Provide the (x, y) coordinate of the cell's center where the given text is located.  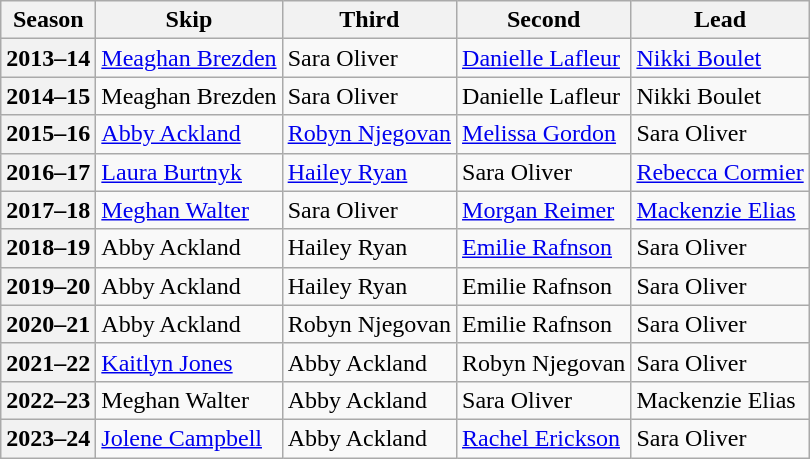
Skip (189, 20)
Laura Burtnyk (189, 172)
2018–19 (48, 248)
2014–15 (48, 96)
2021–22 (48, 362)
2013–14 (48, 58)
2016–17 (48, 172)
Lead (720, 20)
Kaitlyn Jones (189, 362)
Jolene Campbell (189, 438)
Season (48, 20)
Melissa Gordon (544, 134)
2020–21 (48, 324)
Rebecca Cormier (720, 172)
2019–20 (48, 286)
Morgan Reimer (544, 210)
2017–18 (48, 210)
Third (369, 20)
Rachel Erickson (544, 438)
2023–24 (48, 438)
2015–16 (48, 134)
2022–23 (48, 400)
Second (544, 20)
